Search for the cell housing the specified text and yield its (x, y) center coordinate. 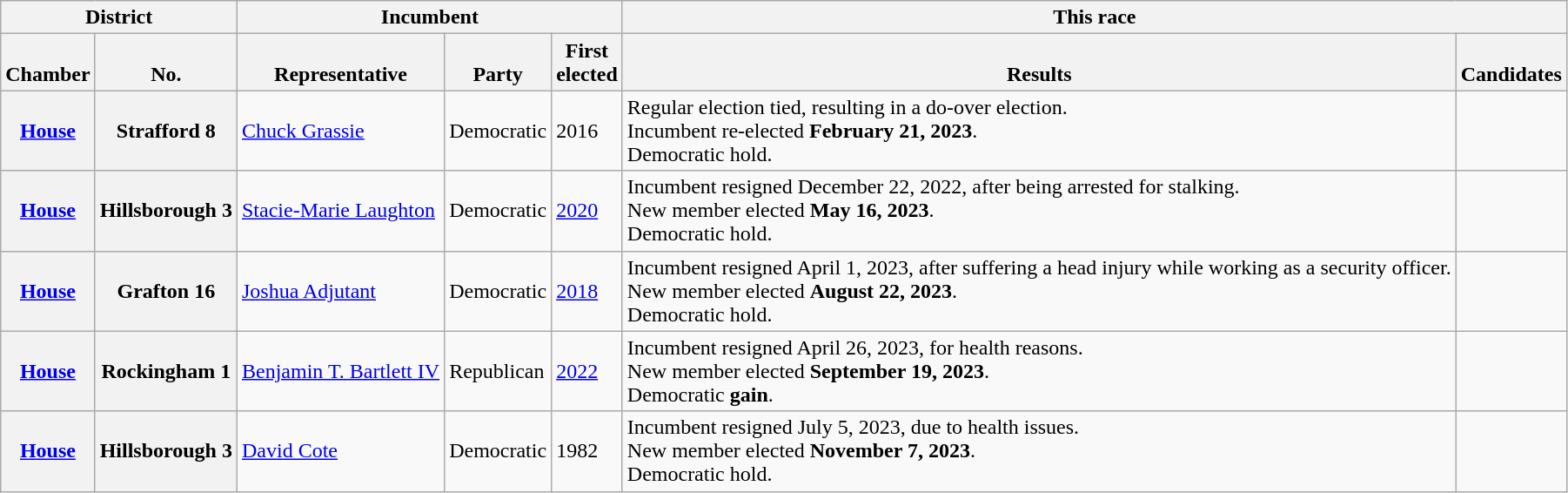
Incumbent (430, 17)
Candidates (1511, 63)
2022 (587, 371)
Incumbent resigned July 5, 2023, due to health issues.New member elected November 7, 2023.Democratic hold. (1039, 451)
2016 (587, 131)
Chuck Grassie (340, 131)
Results (1039, 63)
Republican (498, 371)
David Cote (340, 451)
Stacie-Marie Laughton (340, 211)
Strafford 8 (165, 131)
Representative (340, 63)
Incumbent resigned April 26, 2023, for health reasons.New member elected September 19, 2023. Democratic gain. (1039, 371)
1982 (587, 451)
Benjamin T. Bartlett IV (340, 371)
Grafton 16 (165, 291)
Chamber (48, 63)
2020 (587, 211)
Joshua Adjutant (340, 291)
District (119, 17)
Regular election tied, resulting in a do-over election.Incumbent re-elected February 21, 2023.Democratic hold. (1039, 131)
Incumbent resigned December 22, 2022, after being arrested for stalking.New member elected May 16, 2023.Democratic hold. (1039, 211)
Rockingham 1 (165, 371)
No. (165, 63)
Party (498, 63)
2018 (587, 291)
Firstelected (587, 63)
This race (1095, 17)
